Detect which cell encompasses the target text, then output its (x, y) center coordinate. 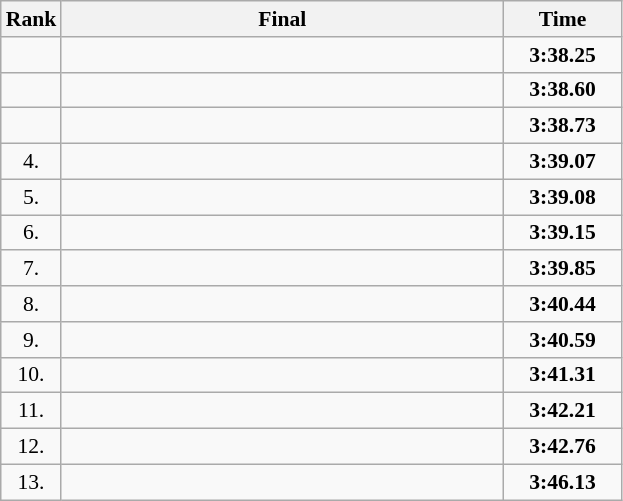
3:40.44 (562, 304)
3:38.73 (562, 126)
3:38.25 (562, 55)
3:42.76 (562, 447)
3:42.21 (562, 411)
8. (32, 304)
10. (32, 375)
3:41.31 (562, 375)
3:39.08 (562, 197)
5. (32, 197)
11. (32, 411)
3:39.07 (562, 162)
7. (32, 269)
4. (32, 162)
13. (32, 482)
3:39.15 (562, 233)
9. (32, 340)
12. (32, 447)
3:46.13 (562, 482)
3:38.60 (562, 90)
Rank (32, 19)
Final (282, 19)
Time (562, 19)
3:40.59 (562, 340)
6. (32, 233)
3:39.85 (562, 269)
